Return (X, Y) of the center of cell containing provided text 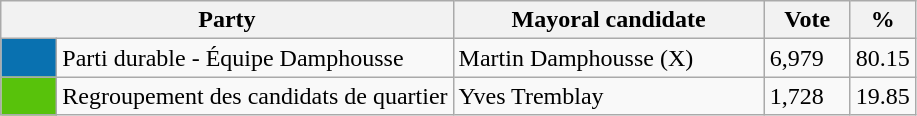
Party (227, 20)
Mayoral candidate (608, 20)
6,979 (807, 58)
Martin Damphousse (X) (608, 58)
Vote (807, 20)
Parti durable - Équipe Damphousse (255, 58)
Regroupement des candidats de quartier (255, 96)
19.85 (882, 96)
% (882, 20)
80.15 (882, 58)
Yves Tremblay (608, 96)
1,728 (807, 96)
